Return [X, Y] of the center of cell containing provided text 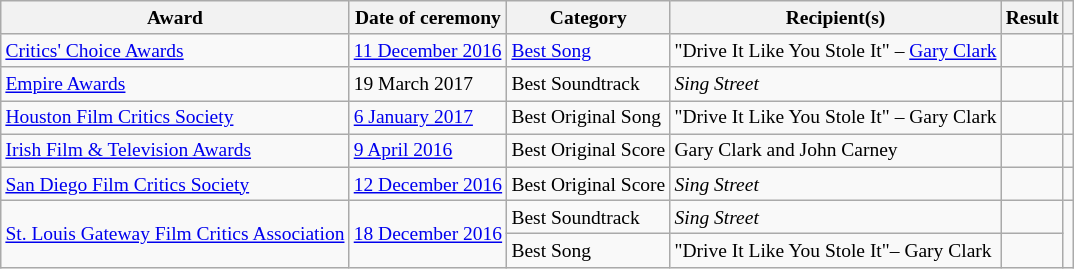
Award [175, 18]
Critics' Choice Awards [175, 50]
Gary Clark and John Carney [836, 150]
18 December 2016 [428, 234]
19 March 2017 [428, 84]
Category [588, 18]
6 January 2017 [428, 118]
12 December 2016 [428, 184]
San Diego Film Critics Society [175, 184]
Result [1032, 18]
Recipient(s) [836, 18]
Houston Film Critics Society [175, 118]
Best Original Song [588, 118]
Date of ceremony [428, 18]
Empire Awards [175, 84]
9 April 2016 [428, 150]
Irish Film & Television Awards [175, 150]
"Drive It Like You Stole It"– Gary Clark [836, 250]
11 December 2016 [428, 50]
St. Louis Gateway Film Critics Association [175, 234]
